Detect which cell encompasses the target text, then output its (X, Y) center coordinate. 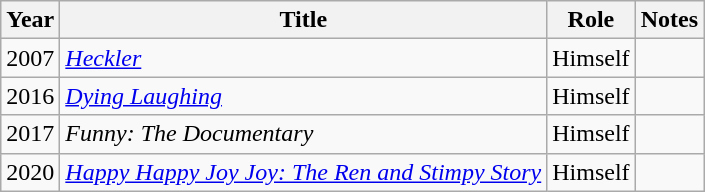
2007 (30, 58)
Notes (669, 20)
Heckler (304, 58)
2017 (30, 134)
Happy Happy Joy Joy: The Ren and Stimpy Story (304, 172)
2016 (30, 96)
Title (304, 20)
Role (591, 20)
Funny: The Documentary (304, 134)
Dying Laughing (304, 96)
Year (30, 20)
2020 (30, 172)
